Search for the cell housing the specified text and yield its (x, y) center coordinate. 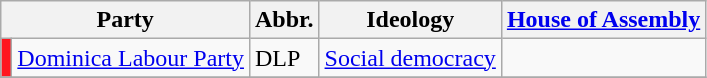
DLP (284, 58)
Dominica Labour Party (131, 58)
Abbr. (284, 20)
Party (126, 20)
Social democracy (410, 58)
House of Assembly (603, 20)
Ideology (410, 20)
